Extract the [X, Y] coordinate from the center of the cell holding the provided text.  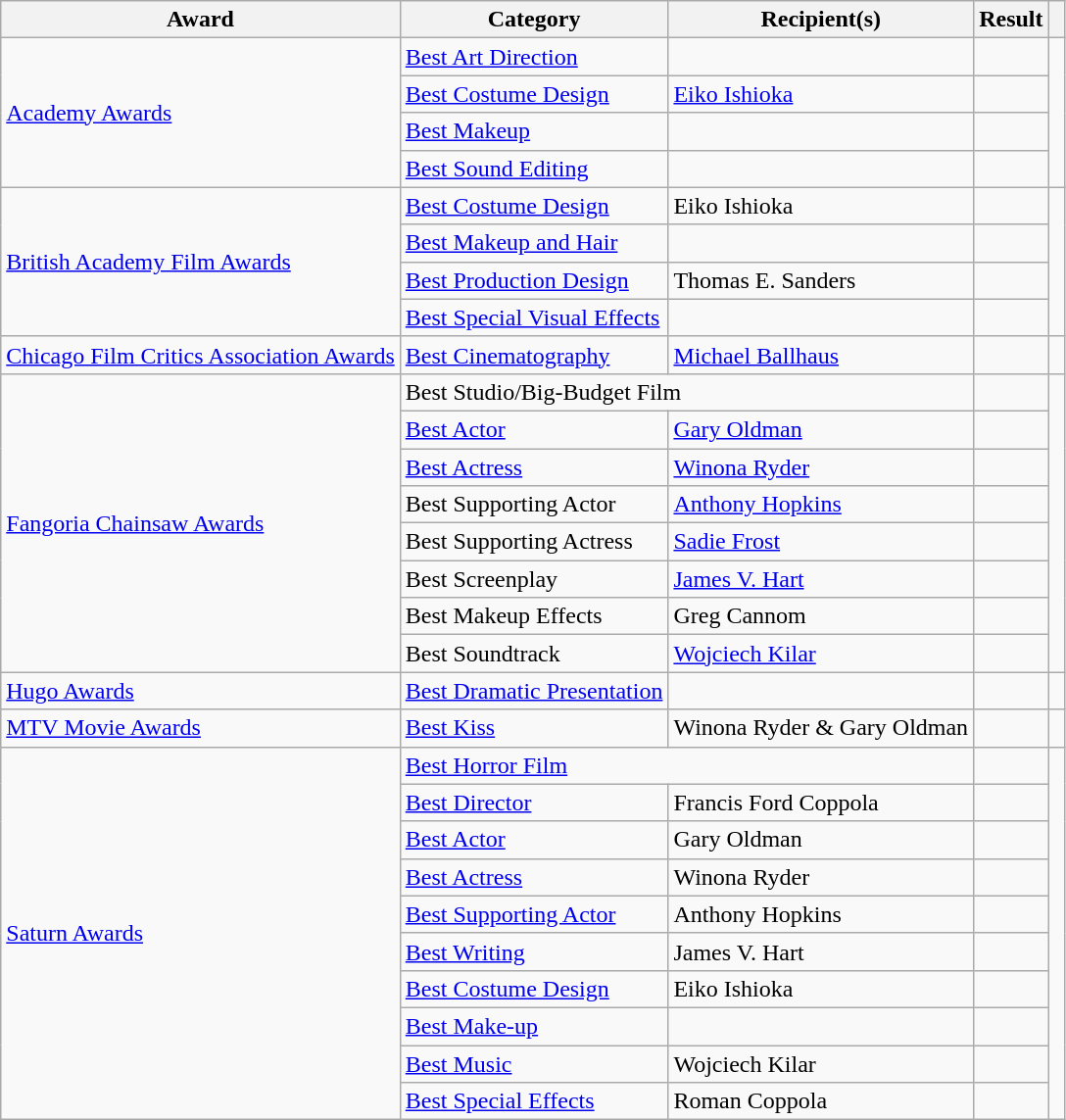
Best Director [534, 803]
Result [1011, 20]
Greg Cannom [821, 616]
Best Sound Editing [534, 169]
Chicago Film Critics Association Awards [201, 355]
Hugo Awards [201, 691]
Thomas E. Sanders [821, 280]
Best Cinematography [534, 355]
Winona Ryder & Gary Oldman [821, 728]
Best Horror Film [686, 765]
Best Soundtrack [534, 654]
Best Dramatic Presentation [534, 691]
Best Makeup and Hair [534, 243]
Best Makeup Effects [534, 616]
Roman Coppola [821, 1101]
Category [534, 20]
Best Supporting Actress [534, 542]
Academy Awards [201, 113]
Michael Ballhaus [821, 355]
Best Special Visual Effects [534, 317]
Best Makeup [534, 131]
Best Writing [534, 951]
Best Kiss [534, 728]
Award [201, 20]
Francis Ford Coppola [821, 803]
Saturn Awards [201, 933]
Fangoria Chainsaw Awards [201, 522]
Best Studio/Big-Budget Film [686, 392]
Sadie Frost [821, 542]
MTV Movie Awards [201, 728]
British Academy Film Awards [201, 262]
Best Music [534, 1063]
Best Art Direction [534, 57]
Best Make-up [534, 1026]
Best Screenplay [534, 579]
Best Special Effects [534, 1101]
Recipient(s) [821, 20]
Best Production Design [534, 280]
